Return [x, y] of the center of cell containing provided text 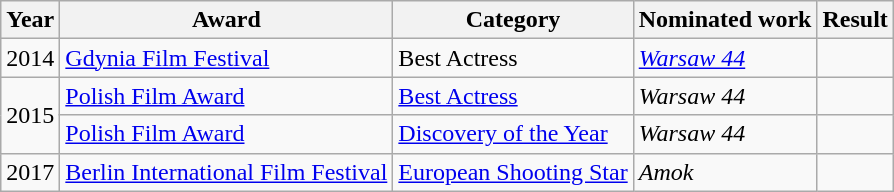
Category [513, 20]
Gdynia Film Festival [226, 58]
Berlin International Film Festival [226, 172]
Nominated work [725, 20]
Discovery of the Year [513, 134]
2015 [30, 115]
Result [855, 20]
2017 [30, 172]
Award [226, 20]
European Shooting Star [513, 172]
2014 [30, 58]
Amok [725, 172]
Year [30, 20]
